Extract the (x, y) coordinate from the center of the cell holding the provided text.  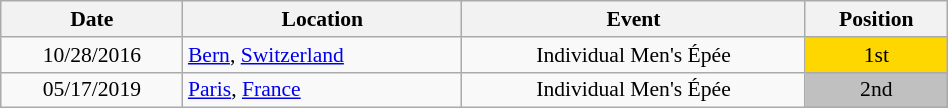
Bern, Switzerland (322, 55)
Position (876, 19)
Paris, France (322, 90)
Date (92, 19)
10/28/2016 (92, 55)
05/17/2019 (92, 90)
Location (322, 19)
2nd (876, 90)
Event (634, 19)
1st (876, 55)
